From the cell containing the given text, extract its center point as [x, y] coordinate. 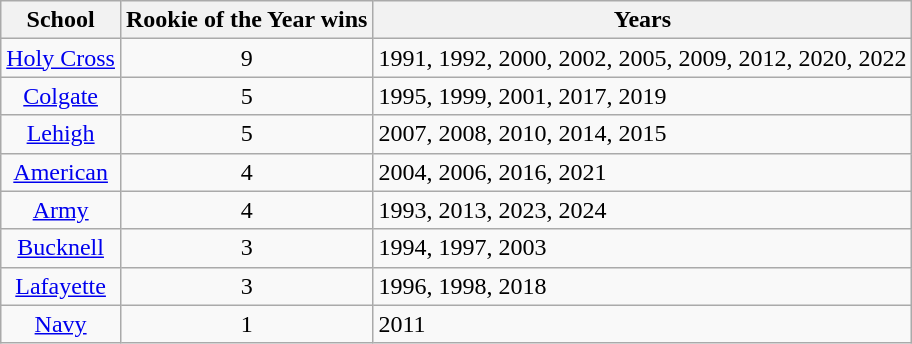
Bucknell [61, 248]
2004, 2006, 2016, 2021 [642, 172]
Lafayette [61, 286]
Years [642, 20]
2011 [642, 324]
1 [246, 324]
Navy [61, 324]
9 [246, 58]
1991, 1992, 2000, 2002, 2005, 2009, 2012, 2020, 2022 [642, 58]
Rookie of the Year wins [246, 20]
1995, 1999, 2001, 2017, 2019 [642, 96]
1994, 1997, 2003 [642, 248]
2007, 2008, 2010, 2014, 2015 [642, 134]
School [61, 20]
1993, 2013, 2023, 2024 [642, 210]
American [61, 172]
Colgate [61, 96]
Lehigh [61, 134]
Army [61, 210]
Holy Cross [61, 58]
1996, 1998, 2018 [642, 286]
